Find where the given text appears and provide that cell's center as (x, y) coordinate. 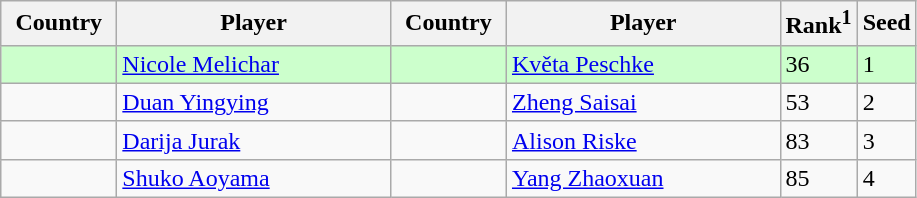
Yang Zhaoxuan (643, 178)
Duan Yingying (254, 102)
1 (886, 64)
2 (886, 102)
Shuko Aoyama (254, 178)
3 (886, 140)
Alison Riske (643, 140)
Seed (886, 24)
Květa Peschke (643, 64)
4 (886, 178)
85 (818, 178)
36 (818, 64)
Zheng Saisai (643, 102)
53 (818, 102)
Darija Jurak (254, 140)
83 (818, 140)
Rank1 (818, 24)
Nicole Melichar (254, 64)
